Pinpoint the cell where the given text exists, returning its [X, Y] midpoint coordinate. 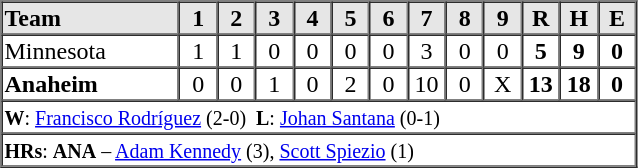
E [617, 18]
6 [388, 18]
Anaheim [91, 84]
8 [465, 18]
4 [312, 18]
X [503, 84]
13 [541, 84]
Team [91, 18]
10 [427, 84]
7 [427, 18]
W: Francisco Rodríguez (2-0) L: Johan Santana (0-1) [319, 116]
R [541, 18]
H [579, 18]
18 [579, 84]
Minnesota [91, 50]
HRs: ANA – Adam Kennedy (3), Scott Spiezio (1) [319, 150]
